Output the [x, y] coordinate of the center of the cell containing the given text.  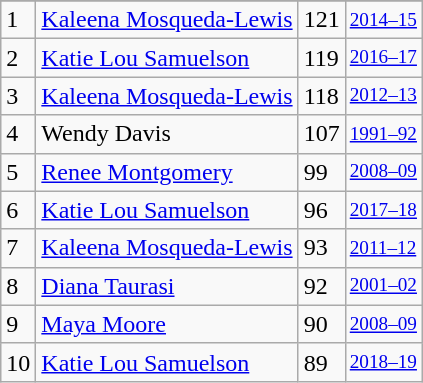
1 [18, 20]
4 [18, 134]
92 [322, 286]
2018–19 [383, 362]
Wendy Davis [167, 134]
2014–15 [383, 20]
2016–17 [383, 58]
8 [18, 286]
2001–02 [383, 286]
5 [18, 172]
Maya Moore [167, 324]
Renee Montgomery [167, 172]
2 [18, 58]
118 [322, 96]
3 [18, 96]
7 [18, 248]
Diana Taurasi [167, 286]
6 [18, 210]
2017–18 [383, 210]
2011–12 [383, 248]
9 [18, 324]
119 [322, 58]
10 [18, 362]
2012–13 [383, 96]
90 [322, 324]
93 [322, 248]
121 [322, 20]
89 [322, 362]
96 [322, 210]
99 [322, 172]
107 [322, 134]
1991–92 [383, 134]
